Extract the [X, Y] coordinate from the center of the cell holding the provided text.  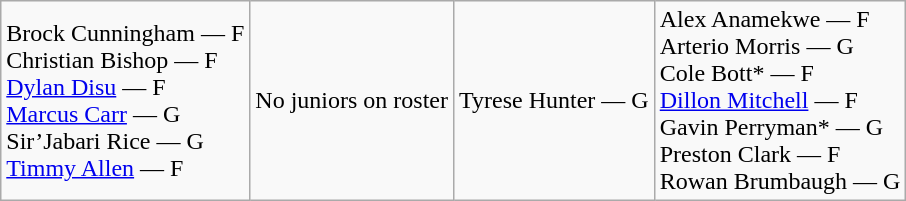
Tyrese Hunter — G [554, 101]
Brock Cunningham — FChristian Bishop — FDylan Disu — FMarcus Carr — GSir’Jabari Rice — GTimmy Allen — F [126, 101]
No juniors on roster [352, 101]
Alex Anamekwe — FArterio Morris — GCole Bott* — FDillon Mitchell — FGavin Perryman* — GPreston Clark — FRowan Brumbaugh — G [780, 101]
